Return the [x, y] coordinate for the center point of the cell that contains the specified text.  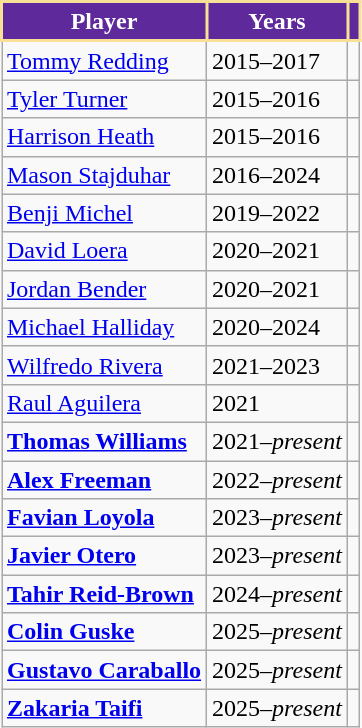
Harrison Heath [104, 137]
Thomas Williams [104, 441]
Jordan Bender [104, 289]
2021–present [278, 441]
Alex Freeman [104, 479]
2015–2017 [278, 60]
Gustavo Caraballo [104, 670]
Tyler Turner [104, 99]
Tommy Redding [104, 60]
2022–present [278, 479]
2021 [278, 403]
Raul Aguilera [104, 403]
2019–2022 [278, 213]
Player [104, 22]
Tahir Reid-Brown [104, 594]
2016–2024 [278, 175]
Zakaria Taifi [104, 708]
Years [278, 22]
2024–present [278, 594]
Colin Guske [104, 632]
Benji Michel [104, 213]
2021–2023 [278, 365]
Javier Otero [104, 556]
Favian Loyola [104, 518]
Mason Stajduhar [104, 175]
Michael Halliday [104, 327]
2020–2024 [278, 327]
Wilfredo Rivera [104, 365]
David Loera [104, 251]
